Provide the [x, y] coordinate of the cell's center where the given text is located.  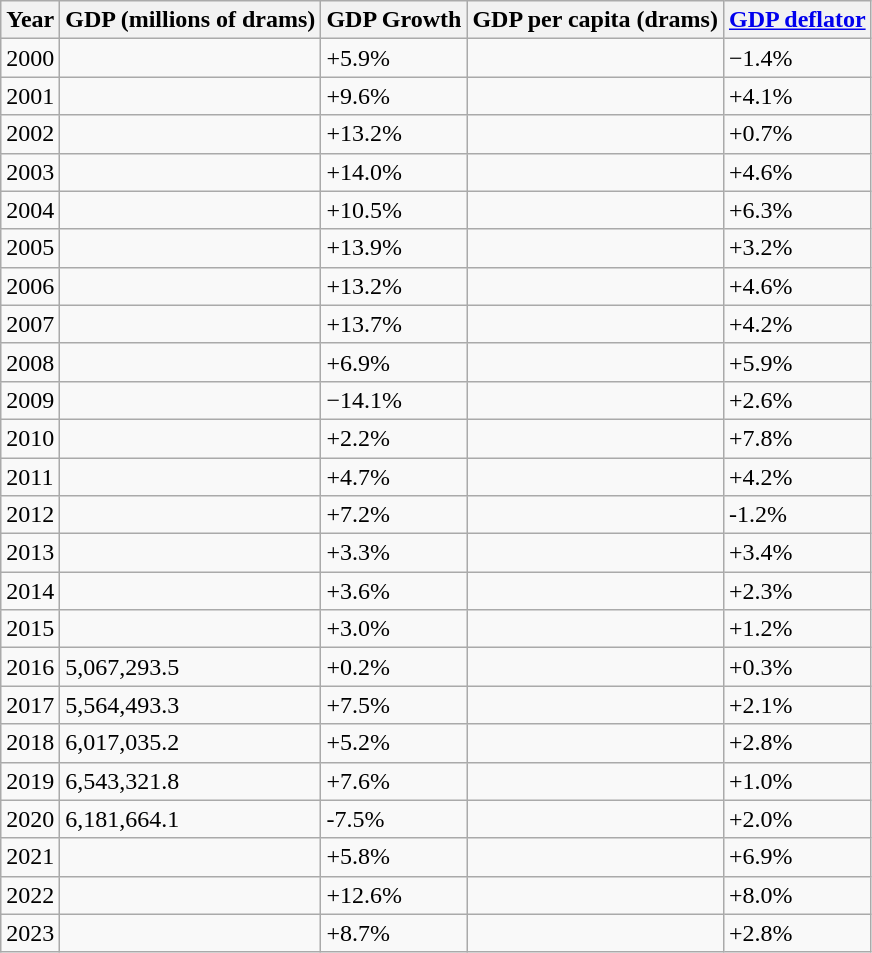
GDP Growth [394, 20]
2000 [30, 58]
+8.7% [394, 933]
+2.3% [797, 591]
2004 [30, 210]
+5.2% [394, 743]
2014 [30, 591]
6,181,664.1 [190, 819]
+1.2% [797, 629]
+3.4% [797, 553]
-1.2% [797, 515]
+4.7% [394, 477]
+1.0% [797, 781]
+12.6% [394, 895]
+4.1% [797, 96]
2007 [30, 324]
-7.5% [394, 819]
+13.7% [394, 324]
2001 [30, 96]
+2.2% [394, 438]
+7.8% [797, 438]
+3.2% [797, 248]
2021 [30, 857]
−1.4% [797, 58]
2003 [30, 172]
+7.5% [394, 705]
2018 [30, 743]
2023 [30, 933]
+7.2% [394, 515]
+6.3% [797, 210]
2022 [30, 895]
2002 [30, 134]
+14.0% [394, 172]
GDP per capita (drams) [596, 20]
2005 [30, 248]
+9.6% [394, 96]
2016 [30, 667]
2017 [30, 705]
5,067,293.5 [190, 667]
+2.6% [797, 400]
2006 [30, 286]
+0.3% [797, 667]
+5.8% [394, 857]
+2.0% [797, 819]
+0.7% [797, 134]
2012 [30, 515]
−14.1% [394, 400]
6,017,035.2 [190, 743]
GDP deflator [797, 20]
+3.6% [394, 591]
+13.9% [394, 248]
Year [30, 20]
+3.0% [394, 629]
+10.5% [394, 210]
6,543,321.8 [190, 781]
+0.2% [394, 667]
2010 [30, 438]
+2.1% [797, 705]
2019 [30, 781]
+8.0% [797, 895]
5,564,493.3 [190, 705]
2015 [30, 629]
2009 [30, 400]
2013 [30, 553]
GDP (millions of drams) [190, 20]
2008 [30, 362]
2020 [30, 819]
2011 [30, 477]
+7.6% [394, 781]
+3.3% [394, 553]
